Extract the [X, Y] coordinate from the center of the cell holding the provided text.  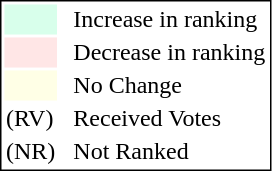
Not Ranked [170, 151]
(NR) [30, 151]
(RV) [30, 119]
Decrease in ranking [170, 53]
Increase in ranking [170, 19]
Received Votes [170, 119]
No Change [170, 85]
